Search for the cell housing the specified text and yield its (x, y) center coordinate. 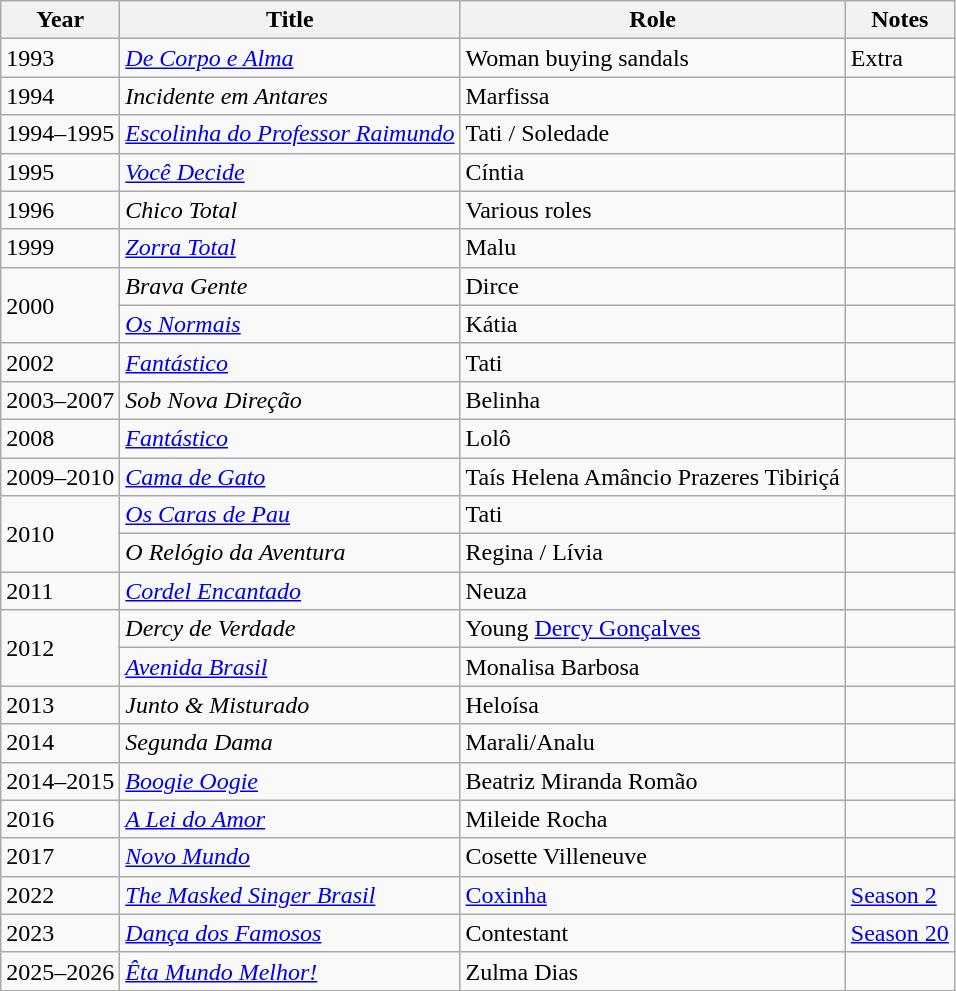
Chico Total (290, 210)
2012 (60, 648)
Cosette Villeneuve (652, 857)
Lolô (652, 438)
2023 (60, 933)
Zulma Dias (652, 971)
Mileide Rocha (652, 819)
Tati / Soledade (652, 134)
Brava Gente (290, 286)
2014 (60, 743)
Young Dercy Gonçalves (652, 629)
2008 (60, 438)
2002 (60, 362)
2003–2007 (60, 400)
Junto & Misturado (290, 705)
Dança dos Famosos (290, 933)
2011 (60, 591)
1995 (60, 172)
Monalisa Barbosa (652, 667)
Os Normais (290, 324)
2013 (60, 705)
1994–1995 (60, 134)
Year (60, 20)
Você Decide (290, 172)
2017 (60, 857)
O Relógio da Aventura (290, 553)
Cama de Gato (290, 477)
Marali/Analu (652, 743)
De Corpo e Alma (290, 58)
Taís Helena Amâncio Prazeres Tibiriçá (652, 477)
A Lei do Amor (290, 819)
Various roles (652, 210)
Coxinha (652, 895)
2010 (60, 534)
1999 (60, 248)
Kátia (652, 324)
Notes (900, 20)
1993 (60, 58)
Cordel Encantado (290, 591)
Neuza (652, 591)
Zorra Total (290, 248)
Heloísa (652, 705)
2014–2015 (60, 781)
Segunda Dama (290, 743)
Boogie Oogie (290, 781)
1996 (60, 210)
Os Caras de Pau (290, 515)
Escolinha do Professor Raimundo (290, 134)
Marfissa (652, 96)
Season 20 (900, 933)
Novo Mundo (290, 857)
Season 2 (900, 895)
Incidente em Antares (290, 96)
1994 (60, 96)
Regina / Lívia (652, 553)
Beatriz Miranda Romão (652, 781)
Dirce (652, 286)
The Masked Singer Brasil (290, 895)
Extra (900, 58)
2009–2010 (60, 477)
Sob Nova Direção (290, 400)
Cíntia (652, 172)
Avenida Brasil (290, 667)
Belinha (652, 400)
Role (652, 20)
Dercy de Verdade (290, 629)
Contestant (652, 933)
2016 (60, 819)
Malu (652, 248)
2022 (60, 895)
Woman buying sandals (652, 58)
2000 (60, 305)
2025–2026 (60, 971)
Title (290, 20)
Êta Mundo Melhor! (290, 971)
